Determine the [x, y] coordinate at the center of the cell enclosing the given text.  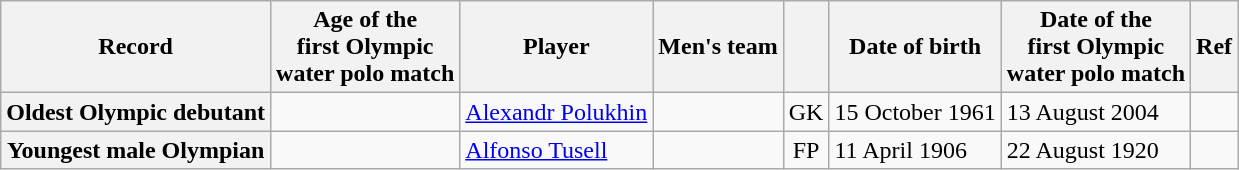
Date of birth [915, 47]
Men's team [718, 47]
Ref [1214, 47]
22 August 1920 [1096, 150]
13 August 2004 [1096, 112]
FP [806, 150]
15 October 1961 [915, 112]
Age of thefirst Olympicwater polo match [366, 47]
11 April 1906 [915, 150]
Alfonso Tusell [556, 150]
Alexandr Polukhin [556, 112]
Date of thefirst Olympicwater polo match [1096, 47]
Record [136, 47]
Oldest Olympic debutant [136, 112]
Youngest male Olympian [136, 150]
Player [556, 47]
GK [806, 112]
